From the cell containing the given text, extract its center point as (x, y) coordinate. 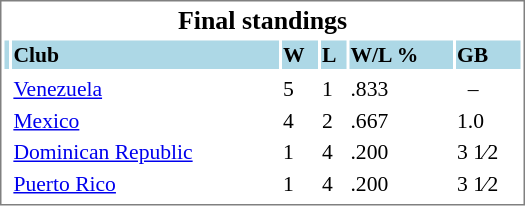
Venezuela (146, 89)
2 (332, 120)
Club (146, 54)
GB (488, 54)
W (300, 54)
W/L % (401, 54)
.667 (401, 120)
.833 (401, 89)
L (332, 54)
– (488, 89)
Dominican Republic (146, 152)
Mexico (146, 120)
Final standings (262, 20)
5 (300, 89)
Puerto Rico (146, 184)
1.0 (488, 120)
